Find where the given text appears and provide that cell's center as (X, Y) coordinate. 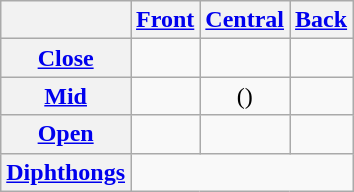
Back (322, 20)
Mid (66, 96)
Central (245, 20)
Diphthongs (66, 172)
Close (66, 58)
() (245, 96)
Open (66, 134)
Front (166, 20)
